For the text-containing cell, return its midpoint in (X, Y) coordinate format. 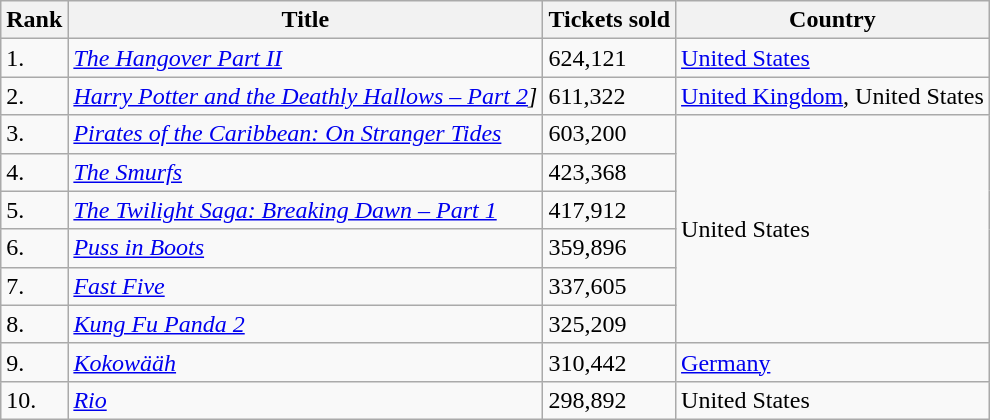
6. (34, 248)
624,121 (610, 58)
603,200 (610, 134)
417,912 (610, 210)
1. (34, 58)
359,896 (610, 248)
The Hangover Part II (306, 58)
Kokowääh (306, 362)
611,322 (610, 96)
3. (34, 134)
4. (34, 172)
Tickets sold (610, 20)
Pirates of the Caribbean: On Stranger Tides (306, 134)
Kung Fu Panda 2 (306, 324)
Rio (306, 400)
337,605 (610, 286)
The Smurfs (306, 172)
Harry Potter and the Deathly Hallows – Part 2] (306, 96)
Germany (833, 362)
United Kingdom, United States (833, 96)
The Twilight Saga: Breaking Dawn – Part 1 (306, 210)
310,442 (610, 362)
10. (34, 400)
423,368 (610, 172)
Fast Five (306, 286)
Title (306, 20)
2. (34, 96)
298,892 (610, 400)
9. (34, 362)
325,209 (610, 324)
5. (34, 210)
Rank (34, 20)
7. (34, 286)
Puss in Boots (306, 248)
Country (833, 20)
8. (34, 324)
